Scan for the cell matching the given text and deliver its (X, Y) coordinate at center. 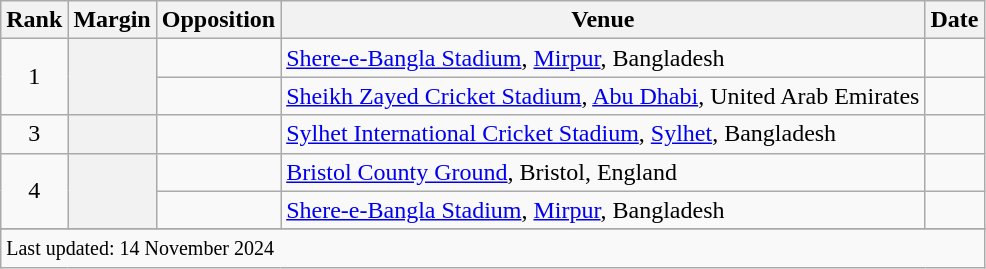
Last updated: 14 November 2024 (492, 248)
Rank (34, 20)
Sheikh Zayed Cricket Stadium, Abu Dhabi, United Arab Emirates (603, 96)
Margin (112, 20)
1 (34, 77)
Sylhet International Cricket Stadium, Sylhet, Bangladesh (603, 134)
3 (34, 134)
Opposition (218, 20)
4 (34, 191)
Bristol County Ground, Bristol, England (603, 172)
Venue (603, 20)
Date (954, 20)
